Determine the [x, y] coordinate at the center of the cell enclosing the given text.  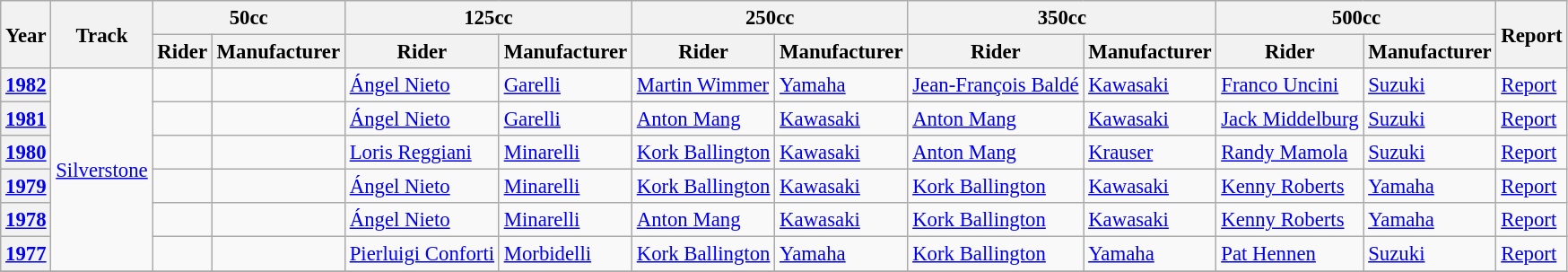
Randy Mamola [1290, 153]
1978 [26, 220]
Krauser [1150, 153]
125cc [488, 18]
50cc [248, 18]
1982 [26, 85]
Year [26, 34]
Track [102, 34]
Franco Uncini [1290, 85]
Jean-François Baldé [996, 85]
Martin Wimmer [703, 85]
Pat Hennen [1290, 254]
500cc [1356, 18]
Loris Reggiani [422, 153]
Pierluigi Conforti [422, 254]
Jack Middelburg [1290, 119]
1980 [26, 153]
1979 [26, 187]
1977 [26, 254]
350cc [1062, 18]
1981 [26, 119]
250cc [770, 18]
Silverstone [102, 170]
Morbidelli [565, 254]
